Return the [X, Y] coordinate for the center point of the cell that contains the specified text.  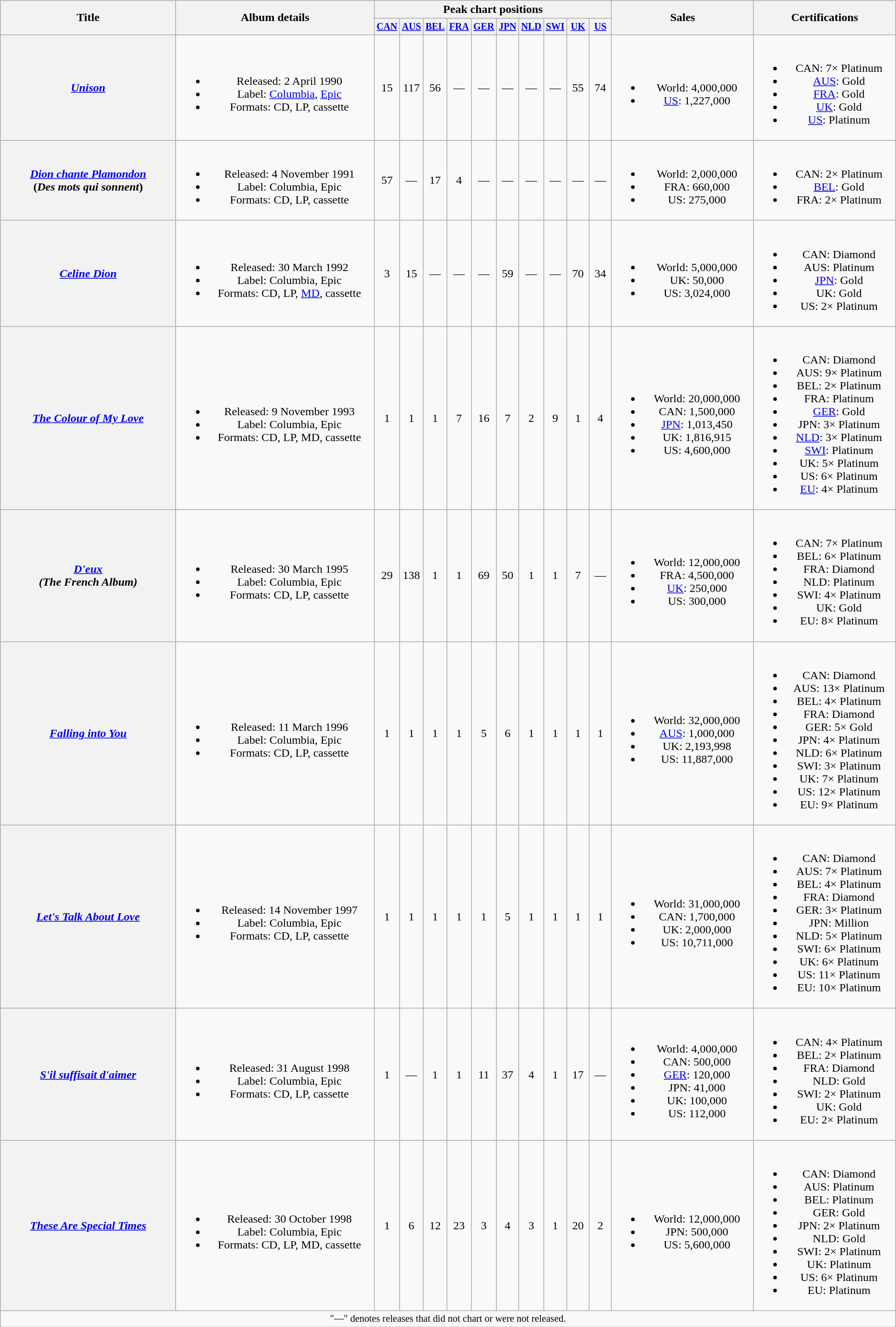
The Colour of My Love [88, 418]
CAN: 7× PlatinumBEL: 6× PlatinumFRA: DiamondNLD: PlatinumSWI: 4× PlatinumUK: GoldEU: 8× Platinum [825, 576]
Released: 4 November 1991Label: Columbia, EpicFormats: CD, LP, cassette [275, 180]
37 [507, 1075]
Album details [275, 18]
56 [435, 87]
SWI [555, 27]
AUS [412, 27]
D'eux(The French Album) [88, 576]
CAN: DiamondAUS: PlatinumJPN: GoldUK: GoldUS: 2× Platinum [825, 273]
20 [578, 1225]
World: 20,000,000CAN: 1,500,000JPN: 1,013,450UK: 1,816,915US: 4,600,000 [683, 418]
NLD [531, 27]
GER [483, 27]
138 [412, 576]
Let's Talk About Love [88, 917]
12 [435, 1225]
Released: 30 October 1998Label: Columbia, EpicFormats: CD, LP, MD, cassette [275, 1225]
BEL [435, 27]
69 [483, 576]
Released: 2 April 1990Label: Columbia, EpicFormats: CD, LP, cassette [275, 87]
Released: 30 March 1992Label: Columbia, EpicFormats: CD, LP, MD, cassette [275, 273]
CAN: 4× PlatinumBEL: 2× PlatinumFRA: DiamondNLD: GoldSWI: 2× PlatinumUK: GoldEU: 2× Platinum [825, 1075]
World: 5,000,000UK: 50,000US: 3,024,000 [683, 273]
Peak chart positions [493, 10]
9 [555, 418]
World: 32,000,000AUS: 1,000,000UK: 2,193,998US: 11,887,000 [683, 734]
Sales [683, 18]
CAN [387, 27]
Released: 30 March 1995Label: Columbia, EpicFormats: CD, LP, cassette [275, 576]
World: 2,000,000FRA: 660,000US: 275,000 [683, 180]
74 [600, 87]
Unison [88, 87]
World: 12,000,000JPN: 500,000US: 5,600,000 [683, 1225]
CAN: 7× PlatinumAUS: GoldFRA: GoldUK: GoldUS: Platinum [825, 87]
Released: 9 November 1993Label: Columbia, EpicFormats: CD, LP, MD, cassette [275, 418]
Celine Dion [88, 273]
Title [88, 18]
117 [412, 87]
11 [483, 1075]
World: 4,000,000US: 1,227,000 [683, 87]
S'il suffisait d'aimer [88, 1075]
50 [507, 576]
23 [459, 1225]
57 [387, 180]
UK [578, 27]
World: 31,000,000CAN: 1,700,000UK: 2,000,000US: 10,711,000 [683, 917]
Released: 14 November 1997Label: Columbia, EpicFormats: CD, LP, cassette [275, 917]
16 [483, 418]
59 [507, 273]
Falling into You [88, 734]
34 [600, 273]
Dion chante Plamondon(Des mots qui sonnent) [88, 180]
These Are Special Times [88, 1225]
55 [578, 87]
World: 4,000,000CAN: 500,000GER: 120,000JPN: 41,000UK: 100,000US: 112,000 [683, 1075]
CAN: 2× PlatinumBEL: GoldFRA: 2× Platinum [825, 180]
"—" denotes releases that did not chart or were not released. [448, 1319]
70 [578, 273]
World: 12,000,000FRA: 4,500,000UK: 250,000US: 300,000 [683, 576]
Released: 31 August 1998Label: Columbia, EpicFormats: CD, LP, cassette [275, 1075]
JPN [507, 27]
Released: 11 March 1996Label: Columbia, EpicFormats: CD, LP, cassette [275, 734]
29 [387, 576]
CAN: DiamondAUS: PlatinumBEL: PlatinumGER: GoldJPN: 2× PlatinumNLD: GoldSWI: 2× PlatinumUK: PlatinumUS: 6× PlatinumEU: Platinum [825, 1225]
FRA [459, 27]
Certifications [825, 18]
US [600, 27]
